Output the [X, Y] coordinate of the center of the cell containing the given text.  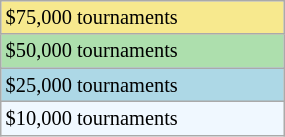
$50,000 tournaments [142, 51]
$75,000 tournaments [142, 17]
$10,000 tournaments [142, 118]
$25,000 tournaments [142, 85]
